Search for the cell housing the specified text and yield its [x, y] center coordinate. 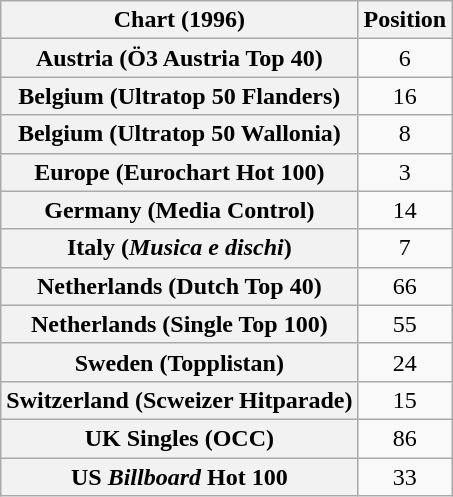
Belgium (Ultratop 50 Flanders) [180, 96]
Austria (Ö3 Austria Top 40) [180, 58]
Netherlands (Dutch Top 40) [180, 286]
86 [405, 438]
55 [405, 324]
US Billboard Hot 100 [180, 477]
8 [405, 134]
16 [405, 96]
Europe (Eurochart Hot 100) [180, 172]
66 [405, 286]
Chart (1996) [180, 20]
Sweden (Topplistan) [180, 362]
Belgium (Ultratop 50 Wallonia) [180, 134]
Germany (Media Control) [180, 210]
6 [405, 58]
UK Singles (OCC) [180, 438]
33 [405, 477]
Netherlands (Single Top 100) [180, 324]
Position [405, 20]
14 [405, 210]
15 [405, 400]
7 [405, 248]
Switzerland (Scweizer Hitparade) [180, 400]
3 [405, 172]
24 [405, 362]
Italy (Musica e dischi) [180, 248]
